Identify which cell holds the provided text, then report its (x, y) central coordinate. 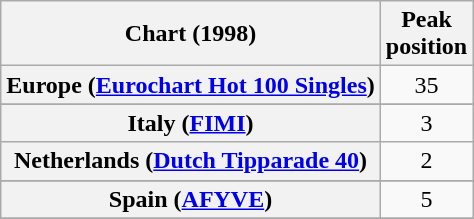
2 (426, 161)
5 (426, 199)
35 (426, 85)
Europe (Eurochart Hot 100 Singles) (191, 85)
Spain (AFYVE) (191, 199)
Peakposition (426, 34)
Italy (FIMI) (191, 123)
Netherlands (Dutch Tipparade 40) (191, 161)
3 (426, 123)
Chart (1998) (191, 34)
